Capture the cell that displays the provided text and extract its (x, y) central coordinate. 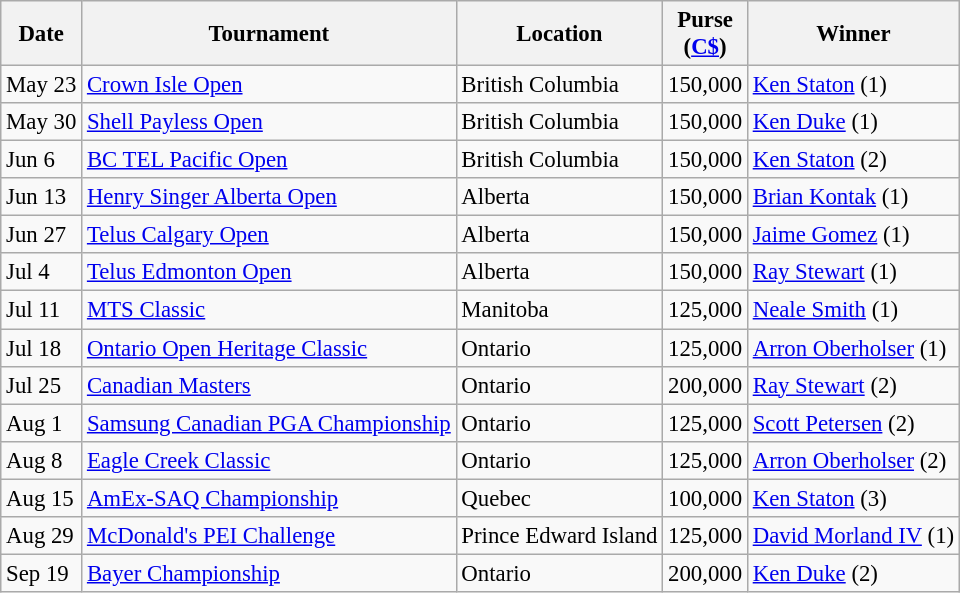
Jun 13 (42, 197)
Ray Stewart (1) (853, 273)
Aug 1 (42, 423)
May 23 (42, 85)
Canadian Masters (269, 385)
Arron Oberholser (2) (853, 460)
Ray Stewart (2) (853, 385)
Bayer Championship (269, 573)
Jaime Gomez (1) (853, 235)
Manitoba (560, 310)
Telus Edmonton Open (269, 273)
Telus Calgary Open (269, 235)
Jun 6 (42, 160)
May 30 (42, 122)
Sep 19 (42, 573)
Winner (853, 34)
Samsung Canadian PGA Championship (269, 423)
Tournament (269, 34)
Ken Staton (3) (853, 498)
Eagle Creek Classic (269, 460)
AmEx-SAQ Championship (269, 498)
MTS Classic (269, 310)
Scott Petersen (2) (853, 423)
Aug 15 (42, 498)
Ontario Open Heritage Classic (269, 348)
Ken Duke (2) (853, 573)
Jul 25 (42, 385)
Prince Edward Island (560, 536)
Shell Payless Open (269, 122)
David Morland IV (1) (853, 536)
McDonald's PEI Challenge (269, 536)
Aug 8 (42, 460)
BC TEL Pacific Open (269, 160)
Arron Oberholser (1) (853, 348)
Quebec (560, 498)
Jul 11 (42, 310)
Jun 27 (42, 235)
Date (42, 34)
Neale Smith (1) (853, 310)
Ken Staton (2) (853, 160)
Aug 29 (42, 536)
Jul 4 (42, 273)
Brian Kontak (1) (853, 197)
100,000 (706, 498)
Location (560, 34)
Ken Staton (1) (853, 85)
Crown Isle Open (269, 85)
Ken Duke (1) (853, 122)
Henry Singer Alberta Open (269, 197)
Jul 18 (42, 348)
Purse(C$) (706, 34)
